Capture the cell that displays the provided text and extract its [X, Y] central coordinate. 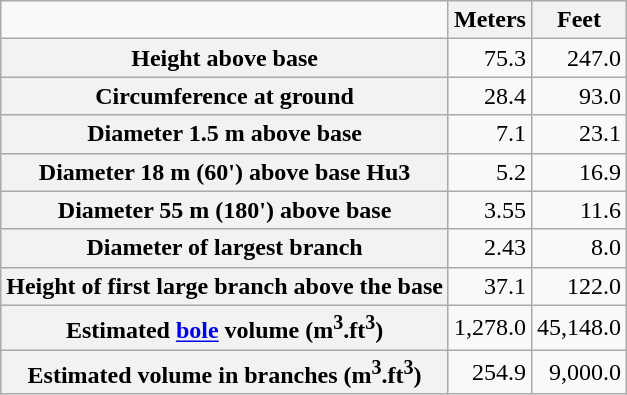
23.1 [578, 134]
16.9 [578, 172]
93.0 [578, 96]
Estimated bole volume (m3.ft3) [225, 328]
Diameter 55 m (180') above base [225, 210]
75.3 [490, 58]
28.4 [490, 96]
Diameter of largest branch [225, 248]
254.9 [490, 372]
Feet [578, 20]
247.0 [578, 58]
37.1 [490, 286]
Height above base [225, 58]
Circumference at ground [225, 96]
45,148.0 [578, 328]
Diameter 18 m (60') above base Hu3 [225, 172]
7.1 [490, 134]
2.43 [490, 248]
Diameter 1.5 m above base [225, 134]
Meters [490, 20]
1,278.0 [490, 328]
5.2 [490, 172]
9,000.0 [578, 372]
8.0 [578, 248]
3.55 [490, 210]
122.0 [578, 286]
Estimated volume in branches (m3.ft3) [225, 372]
Height of first large branch above the base [225, 286]
11.6 [578, 210]
